Output the [X, Y] coordinate of the center of the cell containing the given text.  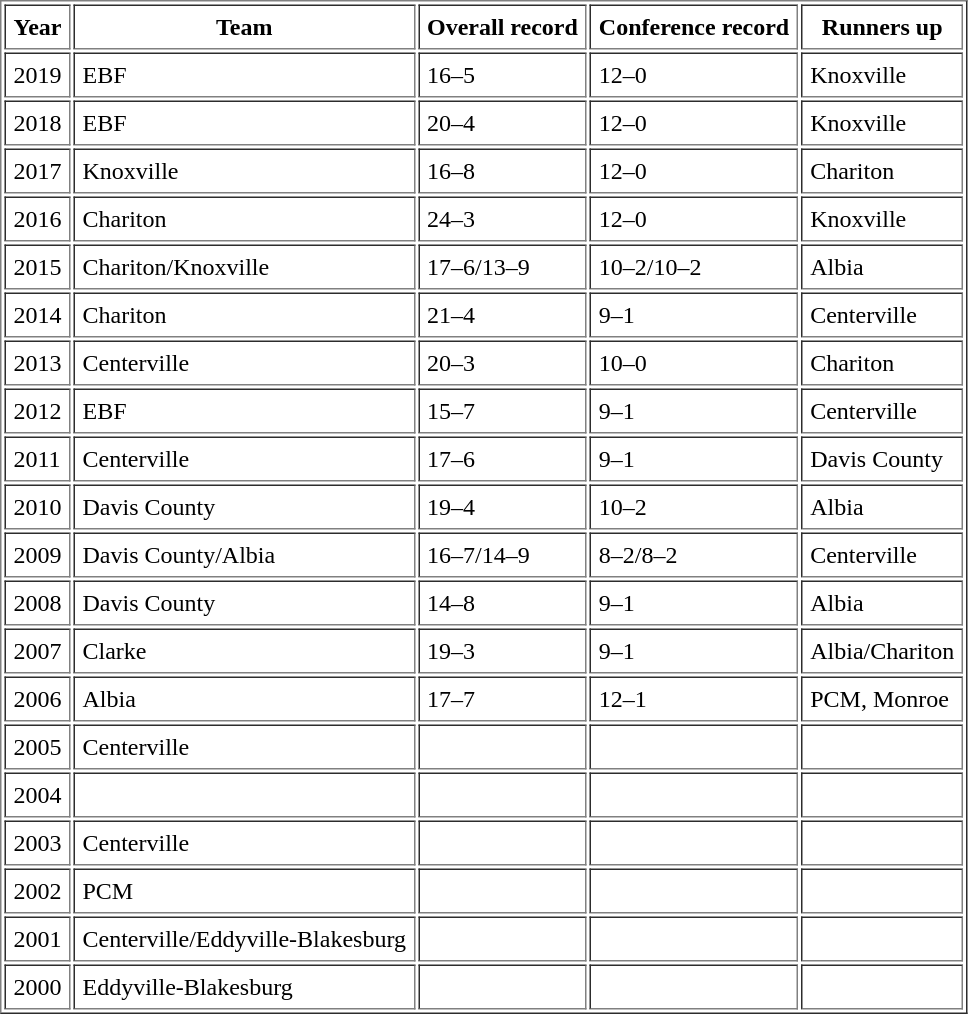
Overall record [502, 26]
2004 [37, 794]
2012 [37, 410]
12–1 [694, 698]
20–4 [502, 122]
Eddyville-Blakesburg [244, 986]
10–2/10–2 [694, 266]
16–5 [502, 74]
20–3 [502, 362]
2006 [37, 698]
Clarke [244, 650]
16–8 [502, 170]
2005 [37, 746]
Chariton/Knoxville [244, 266]
2015 [37, 266]
Runners up [882, 26]
Albia/Chariton [882, 650]
Davis County/Albia [244, 554]
Conference record [694, 26]
21–4 [502, 314]
2008 [37, 602]
10–0 [694, 362]
19–4 [502, 506]
PCM [244, 890]
Centerville/Eddyville-Blakesburg [244, 938]
2009 [37, 554]
2018 [37, 122]
2002 [37, 890]
2003 [37, 842]
2000 [37, 986]
17–7 [502, 698]
15–7 [502, 410]
Year [37, 26]
14–8 [502, 602]
Team [244, 26]
10–2 [694, 506]
2019 [37, 74]
17–6 [502, 458]
2010 [37, 506]
2013 [37, 362]
24–3 [502, 218]
2017 [37, 170]
2011 [37, 458]
17–6/13–9 [502, 266]
2014 [37, 314]
8–2/8–2 [694, 554]
16–7/14–9 [502, 554]
2016 [37, 218]
PCM, Monroe [882, 698]
2001 [37, 938]
19–3 [502, 650]
2007 [37, 650]
